Output the (x, y) coordinate of the center of the cell containing the given text.  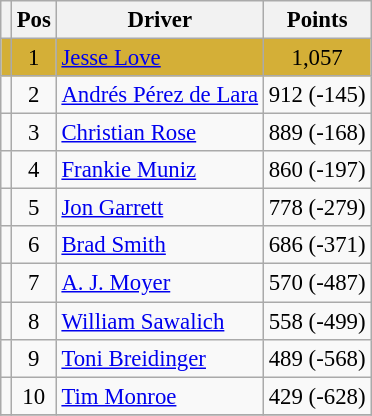
429 (-628) (316, 396)
Frankie Muniz (160, 170)
9 (34, 358)
7 (34, 283)
Pos (34, 20)
889 (-168) (316, 133)
8 (34, 321)
Points (316, 20)
686 (-371) (316, 245)
5 (34, 208)
Jesse Love (160, 58)
10 (34, 396)
Jon Garrett (160, 208)
1 (34, 58)
Andrés Pérez de Lara (160, 95)
489 (-568) (316, 358)
A. J. Moyer (160, 283)
Christian Rose (160, 133)
1,057 (316, 58)
William Sawalich (160, 321)
778 (-279) (316, 208)
6 (34, 245)
Tim Monroe (160, 396)
3 (34, 133)
860 (-197) (316, 170)
4 (34, 170)
558 (-499) (316, 321)
Driver (160, 20)
2 (34, 95)
570 (-487) (316, 283)
Toni Breidinger (160, 358)
Brad Smith (160, 245)
912 (-145) (316, 95)
